From the cell containing the given text, extract its center point as (x, y) coordinate. 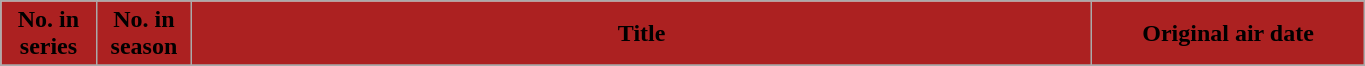
No. inseason (144, 34)
Title (642, 34)
No. inseries (48, 34)
Original air date (1228, 34)
